From the cell containing the given text, extract its center point as (x, y) coordinate. 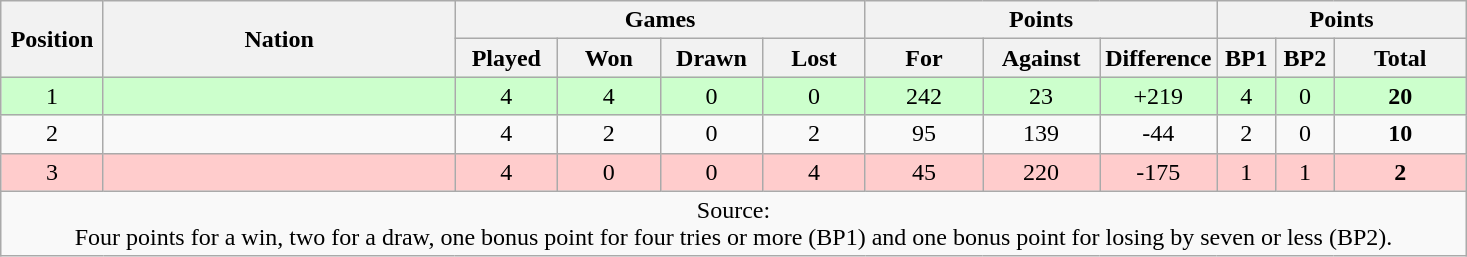
-44 (1158, 134)
139 (1040, 134)
Difference (1158, 58)
3 (52, 172)
Total (1400, 58)
Drawn (712, 58)
Games (660, 20)
20 (1400, 96)
BP1 (1246, 58)
Lost (814, 58)
45 (924, 172)
Source: Four points for a win, two for a draw, one bonus point for four tries or more (BP1) and one bonus point for losing by seven or less (BP2). (734, 224)
Won (610, 58)
Position (52, 39)
Against (1040, 58)
-175 (1158, 172)
10 (1400, 134)
+219 (1158, 96)
BP2 (1306, 58)
For (924, 58)
242 (924, 96)
95 (924, 134)
Played (506, 58)
220 (1040, 172)
Nation (279, 39)
23 (1040, 96)
